Locate the cell with the specified text and output its [x, y] center coordinate. 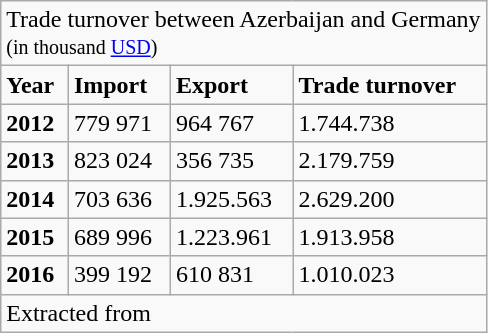
1.010.023 [390, 275]
Year [35, 85]
610 831 [232, 275]
2012 [35, 123]
823 024 [119, 161]
1.223.961 [232, 237]
2016 [35, 275]
Trade turnover between Azerbaijan and Germany(in thousand USD) [244, 34]
2.629.200 [390, 199]
779 971 [119, 123]
356 735 [232, 161]
2014 [35, 199]
2.179.759 [390, 161]
Import [119, 85]
Export [232, 85]
703 636 [119, 199]
399 192 [119, 275]
1.925.563 [232, 199]
1.744.738 [390, 123]
2015 [35, 237]
2013 [35, 161]
Extracted from [244, 313]
964 767 [232, 123]
1.913.958 [390, 237]
689 996 [119, 237]
Trade turnover [390, 85]
